Provide the (x, y) coordinate of the cell's center where the given text is located.  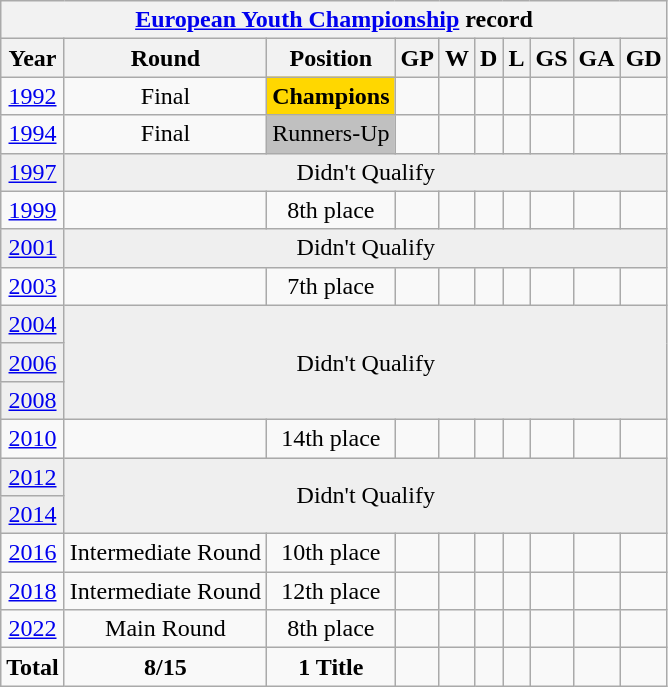
Runners-Up (331, 134)
2012 (33, 477)
2010 (33, 438)
2006 (33, 362)
1994 (33, 134)
2022 (33, 629)
10th place (331, 553)
2004 (33, 324)
GD (644, 58)
12th place (331, 591)
L (516, 58)
2003 (33, 286)
2016 (33, 553)
1999 (33, 210)
W (456, 58)
14th place (331, 438)
2008 (33, 400)
Position (331, 58)
Year (33, 58)
GS (552, 58)
1 Title (331, 667)
2001 (33, 248)
European Youth Championship record (334, 20)
2018 (33, 591)
Champions (331, 96)
1992 (33, 96)
1997 (33, 172)
Round (165, 58)
Total (33, 667)
GA (596, 58)
GP (417, 58)
8/15 (165, 667)
2014 (33, 515)
D (489, 58)
Main Round (165, 629)
7th place (331, 286)
